From the cell containing the given text, extract its center point as (x, y) coordinate. 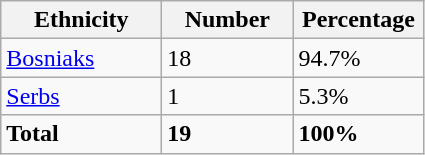
94.7% (358, 58)
Ethnicity (82, 20)
1 (228, 96)
Percentage (358, 20)
100% (358, 134)
19 (228, 134)
Bosniaks (82, 58)
5.3% (358, 96)
18 (228, 58)
Serbs (82, 96)
Number (228, 20)
Total (82, 134)
